From the cell containing the given text, extract its center point as [X, Y] coordinate. 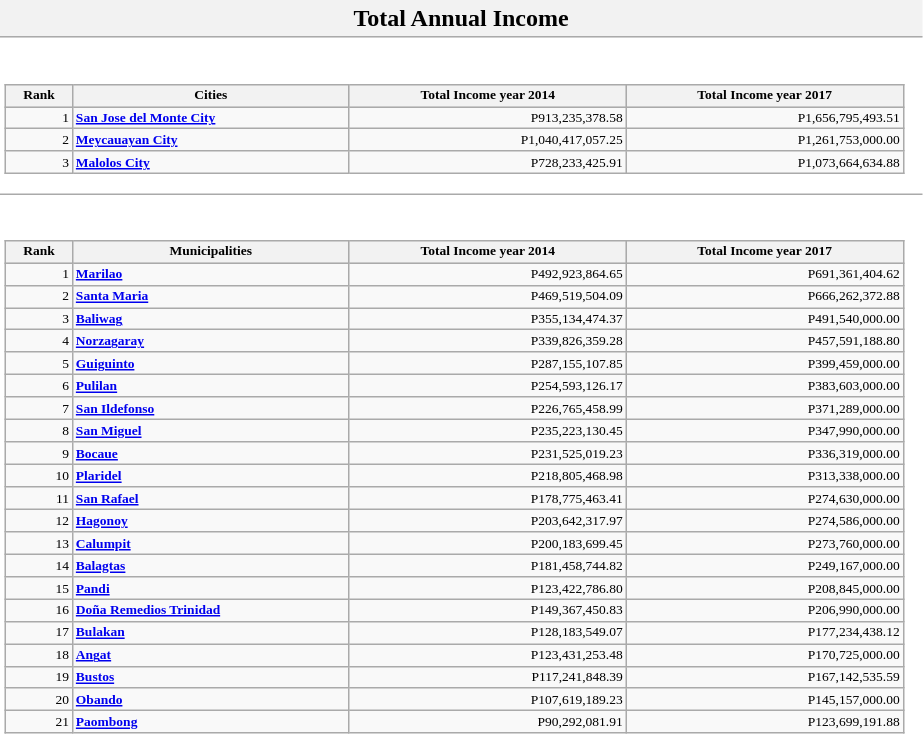
P347,990,000.00 [764, 431]
P226,765,458.99 [488, 408]
San Rafael [210, 498]
P235,223,130.45 [488, 431]
P90,292,081.91 [488, 722]
P399,459,000.00 [764, 363]
Norzagaray [210, 341]
P666,262,372.88 [764, 296]
P1,040,417,057.25 [488, 140]
P274,630,000.00 [764, 498]
Baliwag [210, 319]
P123,699,191.88 [764, 722]
4 [40, 341]
P206,990,000.00 [764, 610]
P123,431,253.48 [488, 655]
21 [40, 722]
P1,073,664,634.88 [764, 162]
P231,525,019.23 [488, 453]
Obando [210, 699]
Pandi [210, 587]
Bocaue [210, 453]
San Miguel [210, 431]
Paombong [210, 722]
P145,157,000.00 [764, 699]
P691,361,404.62 [764, 274]
12 [40, 520]
P178,775,463.41 [488, 498]
P123,422,786.80 [488, 587]
P170,725,000.00 [764, 655]
Plaridel [210, 475]
Calumpit [210, 543]
P728,233,425.91 [488, 162]
P287,155,107.85 [488, 363]
P254,593,126.17 [488, 386]
P218,805,468.98 [488, 475]
Angat [210, 655]
13 [40, 543]
17 [40, 632]
11 [40, 498]
8 [40, 431]
P208,845,000.00 [764, 587]
Pulilan [210, 386]
P1,261,753,000.00 [764, 140]
P469,519,504.09 [488, 296]
Santa Maria [210, 296]
18 [40, 655]
P107,619,189.23 [488, 699]
P355,134,474.37 [488, 319]
P167,142,535.59 [764, 677]
San Jose del Monte City [210, 117]
14 [40, 565]
P117,241,848.39 [488, 677]
P177,234,438.12 [764, 632]
P128,183,549.07 [488, 632]
Malolos City [210, 162]
16 [40, 610]
San Ildefonso [210, 408]
Meycauayan City [210, 140]
P273,760,000.00 [764, 543]
Doña Remedios Trinidad [210, 610]
10 [40, 475]
P492,923,864.65 [488, 274]
Guiguinto [210, 363]
P383,603,000.00 [764, 386]
Hagonoy [210, 520]
P249,167,000.00 [764, 565]
P181,458,744.82 [488, 565]
P336,319,000.00 [764, 453]
P491,540,000.00 [764, 319]
Marilao [210, 274]
Bustos [210, 677]
9 [40, 453]
19 [40, 677]
5 [40, 363]
P1,656,795,493.51 [764, 117]
Balagtas [210, 565]
Municipalities [210, 251]
P149,367,450.83 [488, 610]
P200,183,699.45 [488, 543]
P203,642,317.97 [488, 520]
P274,586,000.00 [764, 520]
7 [40, 408]
Total Annual Income [461, 18]
Bulakan [210, 632]
P339,826,359.28 [488, 341]
P313,338,000.00 [764, 475]
6 [40, 386]
P457,591,188.80 [764, 341]
20 [40, 699]
15 [40, 587]
P371,289,000.00 [764, 408]
Cities [210, 95]
P913,235,378.58 [488, 117]
